Identify which cell holds the provided text, then report its (X, Y) central coordinate. 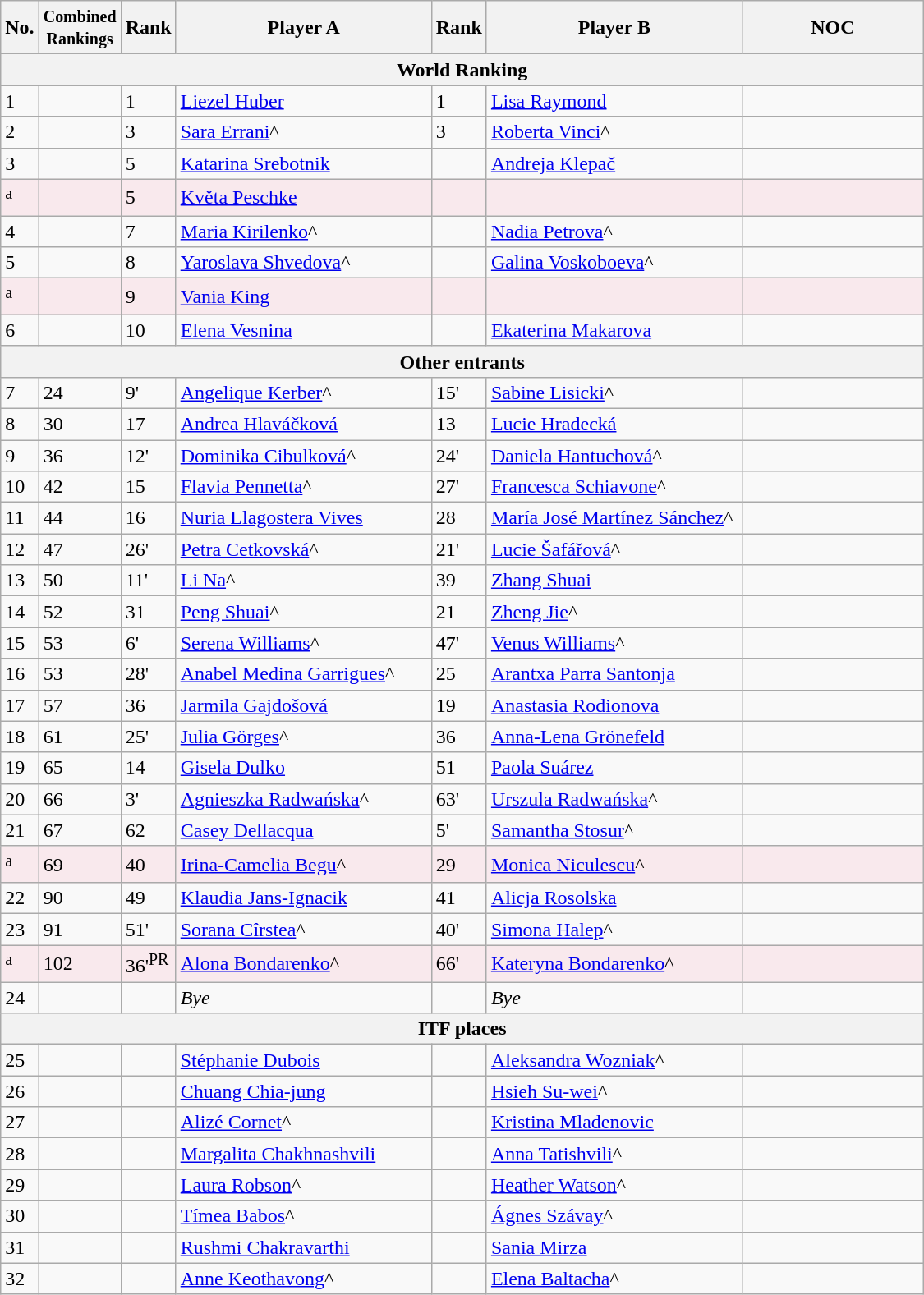
51' (148, 930)
Stéphanie Dubois (304, 1060)
Aleksandra Wozniak^ (614, 1060)
Alizé Cornet^ (304, 1123)
Andreja Klepač (614, 163)
36'PR (148, 964)
Vania King (304, 297)
69 (80, 864)
Kateryna Bondarenko^ (614, 964)
NOC (833, 28)
Flavia Pennetta^ (304, 487)
42 (80, 487)
CombinedRankings (80, 28)
Paola Suárez (614, 768)
32 (20, 1279)
Liezel Huber (304, 101)
65 (80, 768)
12' (148, 456)
62 (148, 830)
Anna Tatishvili^ (614, 1154)
Francesca Schiavone^ (614, 487)
24' (458, 456)
Venus Williams^ (614, 643)
Lucie Šafářová^ (614, 549)
Anne Keothavong^ (304, 1279)
Tímea Babos^ (304, 1216)
52 (80, 612)
Maria Kirilenko^ (304, 232)
5' (458, 830)
66' (458, 964)
Lisa Raymond (614, 101)
Sabine Lisicki^ (614, 393)
Arantxa Parra Santonja (614, 674)
28' (148, 674)
Hsieh Su-wei^ (614, 1091)
Serena Williams^ (304, 643)
Heather Watson^ (614, 1185)
Gisela Dulko (304, 768)
21' (458, 549)
47' (458, 643)
22 (20, 898)
57 (80, 705)
Galina Voskoboeva^ (614, 263)
Urszula Radwańska^ (614, 799)
26' (148, 549)
Other entrants (462, 361)
6 (20, 330)
90 (80, 898)
Anastasia Rodionova (614, 705)
Agnieszka Radwańska^ (304, 799)
ITF places (462, 1029)
40' (458, 930)
Jarmila Gajdošová (304, 705)
Samantha Stosur^ (614, 830)
20 (20, 799)
Nuria Llagostera Vives (304, 518)
Laura Robson^ (304, 1185)
Roberta Vinci^ (614, 132)
Petra Cetkovská^ (304, 549)
27 (20, 1123)
Yaroslava Shvedova^ (304, 263)
Sania Mirza (614, 1247)
23 (20, 930)
49 (148, 898)
51 (458, 768)
27' (458, 487)
Andrea Hlaváčková (304, 424)
4 (20, 232)
15' (458, 393)
Alicja Rosolska (614, 898)
Chuang Chia-jung (304, 1091)
Angelique Kerber^ (304, 393)
Julia Görges^ (304, 737)
No. (20, 28)
Simona Halep^ (614, 930)
67 (80, 830)
Player A (304, 28)
Nadia Petrova^ (614, 232)
102 (80, 964)
41 (458, 898)
Sara Errani^ (304, 132)
39 (458, 581)
Li Na^ (304, 581)
Margalita Chakhnashvili (304, 1154)
Irina-Camelia Begu^ (304, 864)
12 (20, 549)
Kristina Mladenovic (614, 1123)
26 (20, 1091)
91 (80, 930)
47 (80, 549)
Peng Shuai^ (304, 612)
Monica Niculescu^ (614, 864)
Zheng Jie^ (614, 612)
25' (148, 737)
Květa Peschke (304, 197)
61 (80, 737)
9' (148, 393)
Rushmi Chakravarthi (304, 1247)
Klaudia Jans-Ignacik (304, 898)
2 (20, 132)
63' (458, 799)
66 (80, 799)
Ekaterina Makarova (614, 330)
World Ranking (462, 70)
Player B (614, 28)
Elena Baltacha^ (614, 1279)
Katarina Srebotnik (304, 163)
Dominika Cibulková^ (304, 456)
Alona Bondarenko^ (304, 964)
Sorana Cîrstea^ (304, 930)
Lucie Hradecká (614, 424)
6' (148, 643)
18 (20, 737)
40 (148, 864)
44 (80, 518)
Anna-Lena Grönefeld (614, 737)
3' (148, 799)
11 (20, 518)
11' (148, 581)
Casey Dellacqua (304, 830)
Anabel Medina Garrigues^ (304, 674)
María José Martínez Sánchez^ (614, 518)
Elena Vesnina (304, 330)
50 (80, 581)
Zhang Shuai (614, 581)
Ágnes Szávay^ (614, 1216)
Daniela Hantuchová^ (614, 456)
